Determine the [X, Y] coordinate at the center of the cell enclosing the given text.  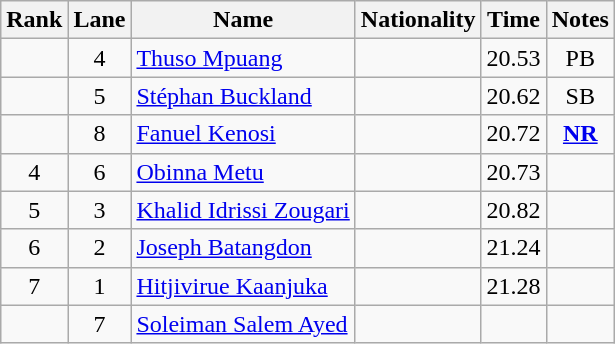
20.82 [514, 210]
NR [580, 134]
Nationality [418, 20]
Fanuel Kenosi [243, 134]
21.28 [514, 286]
Rank [34, 20]
Stéphan Buckland [243, 96]
21.24 [514, 248]
Thuso Mpuang [243, 58]
Hitjivirue Kaanjuka [243, 286]
3 [100, 210]
Name [243, 20]
Khalid Idrissi Zougari [243, 210]
1 [100, 286]
Lane [100, 20]
Notes [580, 20]
2 [100, 248]
20.72 [514, 134]
20.73 [514, 172]
Soleiman Salem Ayed [243, 324]
20.62 [514, 96]
PB [580, 58]
SB [580, 96]
20.53 [514, 58]
Obinna Metu [243, 172]
Joseph Batangdon [243, 248]
8 [100, 134]
Time [514, 20]
